From the cell containing the given text, extract its center point as [X, Y] coordinate. 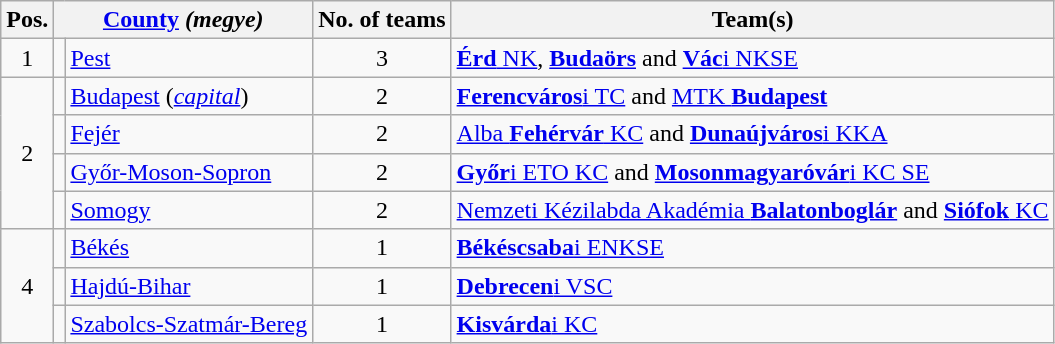
Team(s) [752, 20]
Győr-Moson-Sopron [189, 172]
Pest [189, 58]
Somogy [189, 210]
4 [28, 286]
No. of teams [382, 20]
County (megye) [184, 20]
Pos. [28, 20]
Szabolcs-Szatmár-Bereg [189, 324]
Érd NK, Budaörs and Váci NKSE [752, 58]
Békéscsabai ENKSE [752, 248]
Kisvárdai KC [752, 324]
Békés [189, 248]
Debreceni VSC [752, 286]
Alba Fehérvár KC and Dunaújvárosi KKA [752, 134]
Nemzeti Kézilabda Akadémia Balatonboglár and Siófok KC [752, 210]
Budapest (capital) [189, 96]
Hajdú-Bihar [189, 286]
3 [382, 58]
Fejér [189, 134]
Ferencvárosi TC and MTK Budapest [752, 96]
Győri ETO KC and Mosonmagyaróvári KC SE [752, 172]
